From the cell containing the given text, extract its center point as [x, y] coordinate. 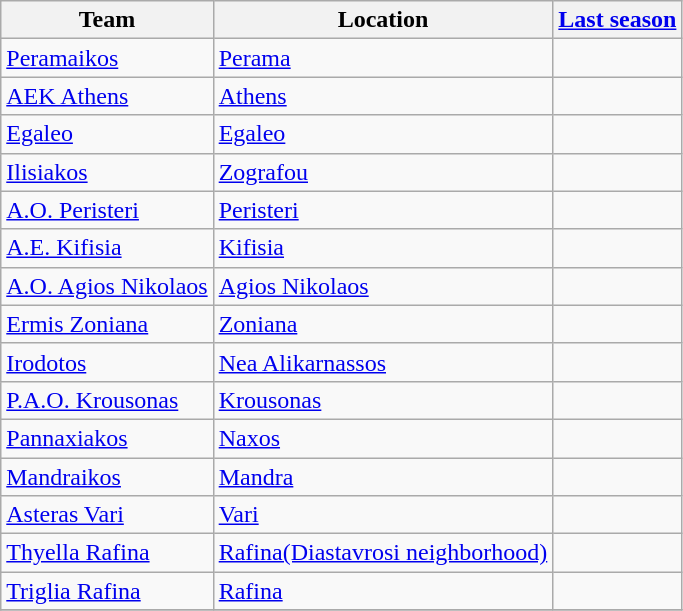
A.E. Kifisia [107, 248]
Naxos [383, 438]
Agios Nikolaos [383, 286]
Peramaikos [107, 58]
Vari [383, 515]
Last season [618, 20]
Rafina [383, 591]
Ilisiakos [107, 172]
Team [107, 20]
Peristeri [383, 210]
Mandra [383, 477]
Asteras Vari [107, 515]
Perama [383, 58]
Krousonas [383, 400]
Zoniana [383, 324]
Ermis Zoniana [107, 324]
Triglia Rafina [107, 591]
Pannaxiakos [107, 438]
Zografou [383, 172]
A.O. Agios Nikolaos [107, 286]
Irodotos [107, 362]
Rafina(Diastavrosi neighborhood) [383, 553]
Athens [383, 96]
Location [383, 20]
AEK Athens [107, 96]
Thyella Rafina [107, 553]
Nea Alikarnassos [383, 362]
Mandraikos [107, 477]
P.A.O. Krousonas [107, 400]
A.O. Peristeri [107, 210]
Kifisia [383, 248]
